Determine the [X, Y] coordinate at the center of the cell enclosing the given text.  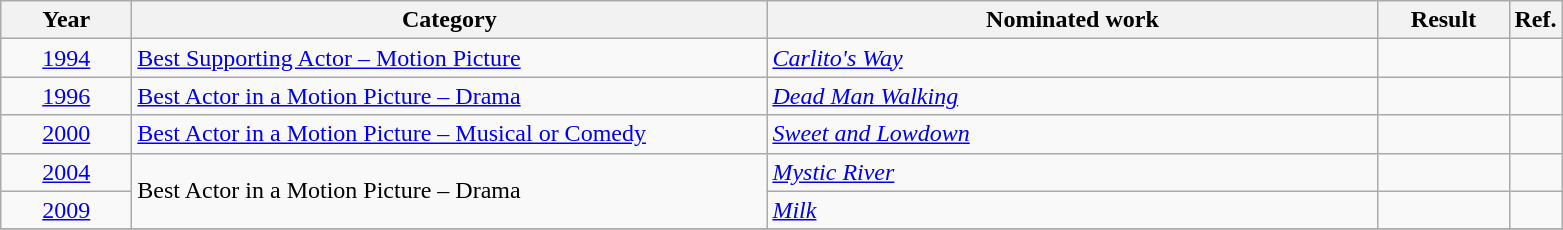
2009 [66, 210]
Mystic River [1072, 172]
1996 [66, 96]
Milk [1072, 210]
Sweet and Lowdown [1072, 134]
1994 [66, 58]
Carlito's Way [1072, 58]
Best Actor in a Motion Picture – Musical or Comedy [450, 134]
Result [1444, 20]
Nominated work [1072, 20]
Year [66, 20]
Best Supporting Actor – Motion Picture [450, 58]
Ref. [1536, 20]
2000 [66, 134]
Category [450, 20]
Dead Man Walking [1072, 96]
2004 [66, 172]
